Identify which cell holds the provided text, then report its (X, Y) central coordinate. 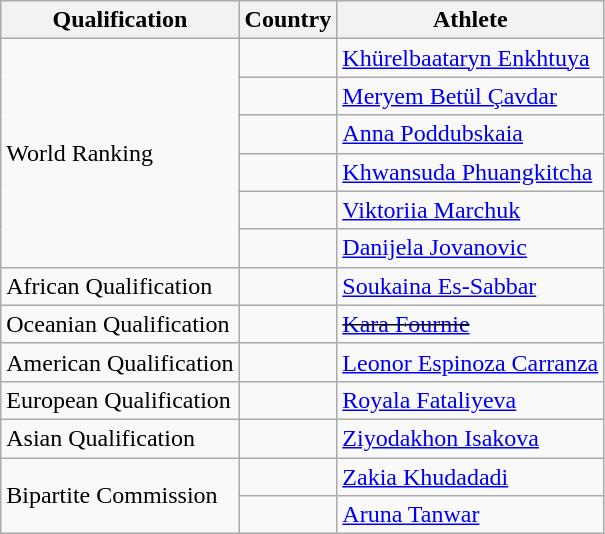
Khwansuda Phuangkitcha (470, 172)
Aruna Tanwar (470, 515)
Khürelbaataryn Enkhtuya (470, 58)
World Ranking (120, 153)
African Qualification (120, 286)
Zakia Khudadadi (470, 477)
Royala Fataliyeva (470, 400)
Athlete (470, 20)
American Qualification (120, 362)
Bipartite Commission (120, 496)
Ziyodakhon Isakova (470, 438)
Anna Poddubskaia (470, 134)
Danijela Jovanovic (470, 248)
Qualification (120, 20)
Meryem Betül Çavdar (470, 96)
European Qualification (120, 400)
Soukaina Es-Sabbar (470, 286)
Country (288, 20)
Viktoriia Marchuk (470, 210)
Oceanian Qualification (120, 324)
Asian Qualification (120, 438)
Leonor Espinoza Carranza (470, 362)
Kara Fournie (470, 324)
